Identify which cell holds the provided text, then report its [x, y] central coordinate. 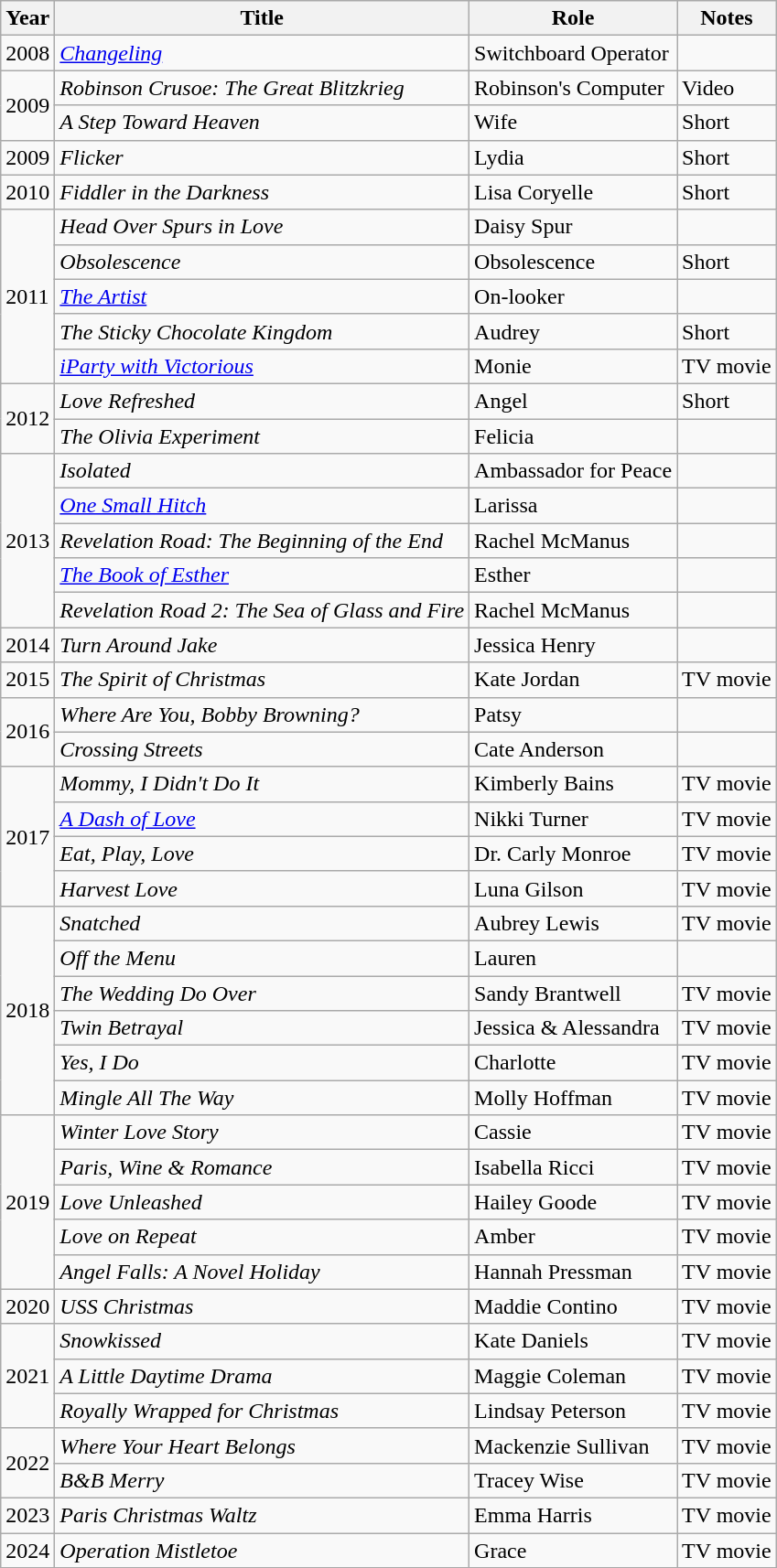
Snowkissed [262, 1341]
Notes [727, 18]
Maddie Contino [573, 1306]
Royally Wrapped for Christmas [262, 1411]
Luna Gilson [573, 888]
2012 [27, 418]
2017 [27, 836]
On-looker [573, 296]
Jessica Henry [573, 645]
Paris Christmas Waltz [262, 1515]
Revelation Road: The Beginning of the End [262, 541]
Where Are You, Bobby Browning? [262, 714]
Lydia [573, 157]
Lauren [573, 958]
Aubrey Lewis [573, 923]
Paris, Wine & Romance [262, 1167]
Cassie [573, 1133]
2022 [27, 1463]
Hailey Goode [573, 1202]
Nikki Turner [573, 819]
Twin Betrayal [262, 1028]
Title [262, 18]
Patsy [573, 714]
A Dash of Love [262, 819]
2015 [27, 680]
Felicia [573, 436]
Fiddler in the Darkness [262, 192]
2019 [27, 1202]
B&B Merry [262, 1480]
The Wedding Do Over [262, 993]
Jessica & Alessandra [573, 1028]
The Artist [262, 296]
iParty with Victorious [262, 366]
Molly Hoffman [573, 1098]
Turn Around Jake [262, 645]
Changeling [262, 53]
Lisa Coryelle [573, 192]
The Book of Esther [262, 575]
Eat, Play, Love [262, 854]
Off the Menu [262, 958]
2010 [27, 192]
Monie [573, 366]
Role [573, 18]
Robinson Crusoe: The Great Blitzkrieg [262, 88]
2011 [27, 296]
2013 [27, 541]
2014 [27, 645]
Switchboard Operator [573, 53]
2024 [27, 1551]
Esther [573, 575]
Emma Harris [573, 1515]
Love Unleashed [262, 1202]
Operation Mistletoe [262, 1551]
Yes, I Do [262, 1063]
The Sticky Chocolate Kingdom [262, 331]
Harvest Love [262, 888]
The Olivia Experiment [262, 436]
Grace [573, 1551]
Year [27, 18]
Mingle All The Way [262, 1098]
Snatched [262, 923]
Lindsay Peterson [573, 1411]
Crossing Streets [262, 749]
2018 [27, 1010]
Isolated [262, 471]
Sandy Brantwell [573, 993]
A Little Daytime Drama [262, 1376]
2021 [27, 1376]
Daisy Spur [573, 227]
Kimberly Bains [573, 784]
The Spirit of Christmas [262, 680]
Wife [573, 123]
Dr. Carly Monroe [573, 854]
Winter Love Story [262, 1133]
Love on Repeat [262, 1237]
Video [727, 88]
Larissa [573, 506]
Cate Anderson [573, 749]
One Small Hitch [262, 506]
Charlotte [573, 1063]
Kate Daniels [573, 1341]
Revelation Road 2: The Sea of Glass and Fire [262, 610]
Kate Jordan [573, 680]
Audrey [573, 331]
Robinson's Computer [573, 88]
Mommy, I Didn't Do It [262, 784]
Head Over Spurs in Love [262, 227]
2016 [27, 732]
Maggie Coleman [573, 1376]
Angel Falls: A Novel Holiday [262, 1272]
2020 [27, 1306]
Mackenzie Sullivan [573, 1445]
2008 [27, 53]
Ambassador for Peace [573, 471]
Amber [573, 1237]
Angel [573, 401]
USS Christmas [262, 1306]
Tracey Wise [573, 1480]
Where Your Heart Belongs [262, 1445]
Isabella Ricci [573, 1167]
Hannah Pressman [573, 1272]
2023 [27, 1515]
Love Refreshed [262, 401]
Flicker [262, 157]
A Step Toward Heaven [262, 123]
